Provide the (X, Y) coordinate of the cell's center where the given text is located.  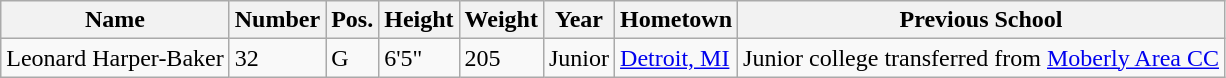
205 (501, 58)
Detroit, MI (676, 58)
32 (277, 58)
Height (419, 20)
Year (578, 20)
Previous School (982, 20)
Junior college transferred from Moberly Area CC (982, 58)
Hometown (676, 20)
Leonard Harper-Baker (115, 58)
Name (115, 20)
6'5" (419, 58)
G (352, 58)
Weight (501, 20)
Pos. (352, 20)
Number (277, 20)
Junior (578, 58)
